Provide the (x, y) coordinate of the cell's center where the given text is located.  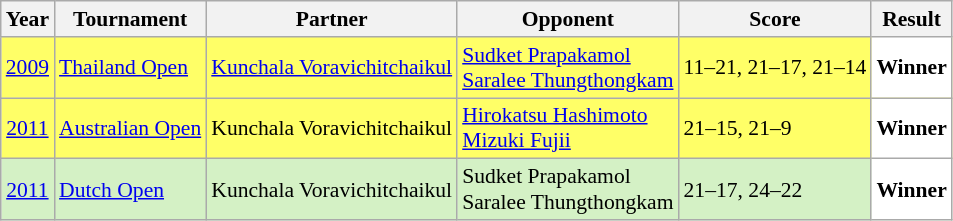
Dutch Open (130, 190)
21–15, 21–9 (776, 128)
Hirokatsu Hashimoto Mizuki Fujii (568, 128)
2009 (28, 68)
Australian Open (130, 128)
Partner (332, 19)
Opponent (568, 19)
Result (912, 19)
Score (776, 19)
21–17, 24–22 (776, 190)
11–21, 21–17, 21–14 (776, 68)
Tournament (130, 19)
Thailand Open (130, 68)
Year (28, 19)
